For the text-containing cell, return its midpoint in [x, y] coordinate format. 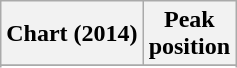
Peakposition [189, 34]
Chart (2014) [72, 34]
